Locate the cell with the specified text and output its [X, Y] center coordinate. 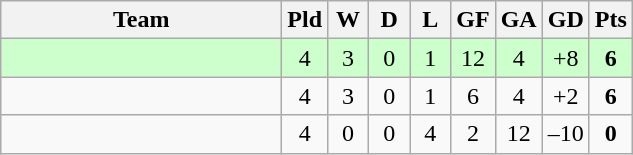
–10 [566, 134]
Pts [610, 20]
Team [142, 20]
+2 [566, 96]
2 [473, 134]
Pld [305, 20]
D [390, 20]
W [348, 20]
L [430, 20]
+8 [566, 58]
GF [473, 20]
GD [566, 20]
GA [518, 20]
